Return (x, y) of the center of cell containing provided text 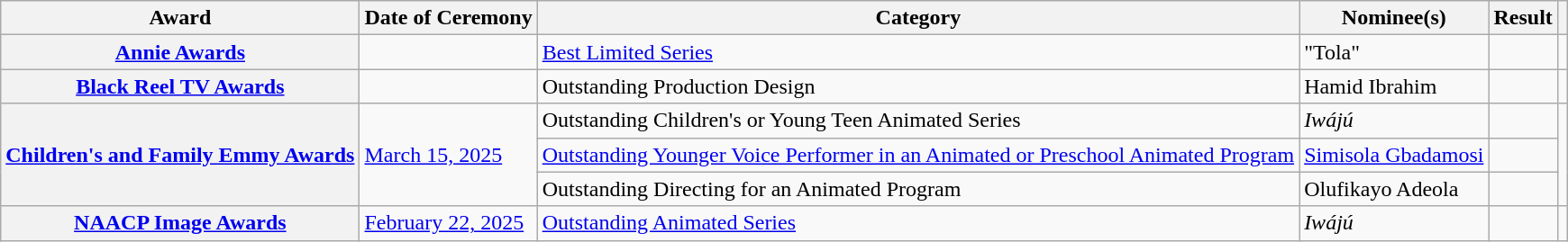
Award (180, 18)
Category (917, 18)
Annie Awards (180, 52)
"Tola" (1394, 52)
Outstanding Younger Voice Performer in an Animated or Preschool Animated Program (917, 155)
Outstanding Directing for an Animated Program (917, 189)
Black Reel TV Awards (180, 86)
Hamid Ibrahim (1394, 86)
Olufikayo Adeola (1394, 189)
NAACP Image Awards (180, 223)
February 22, 2025 (449, 223)
Date of Ceremony (449, 18)
Outstanding Animated Series (917, 223)
March 15, 2025 (449, 155)
Simisola Gbadamosi (1394, 155)
Children's and Family Emmy Awards (180, 155)
Outstanding Children's or Young Teen Animated Series (917, 121)
Result (1523, 18)
Outstanding Production Design (917, 86)
Best Limited Series (917, 52)
Nominee(s) (1394, 18)
